From the cell containing the given text, extract its center point as [x, y] coordinate. 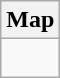
Map [30, 20]
